Capture the cell that displays the provided text and extract its (X, Y) central coordinate. 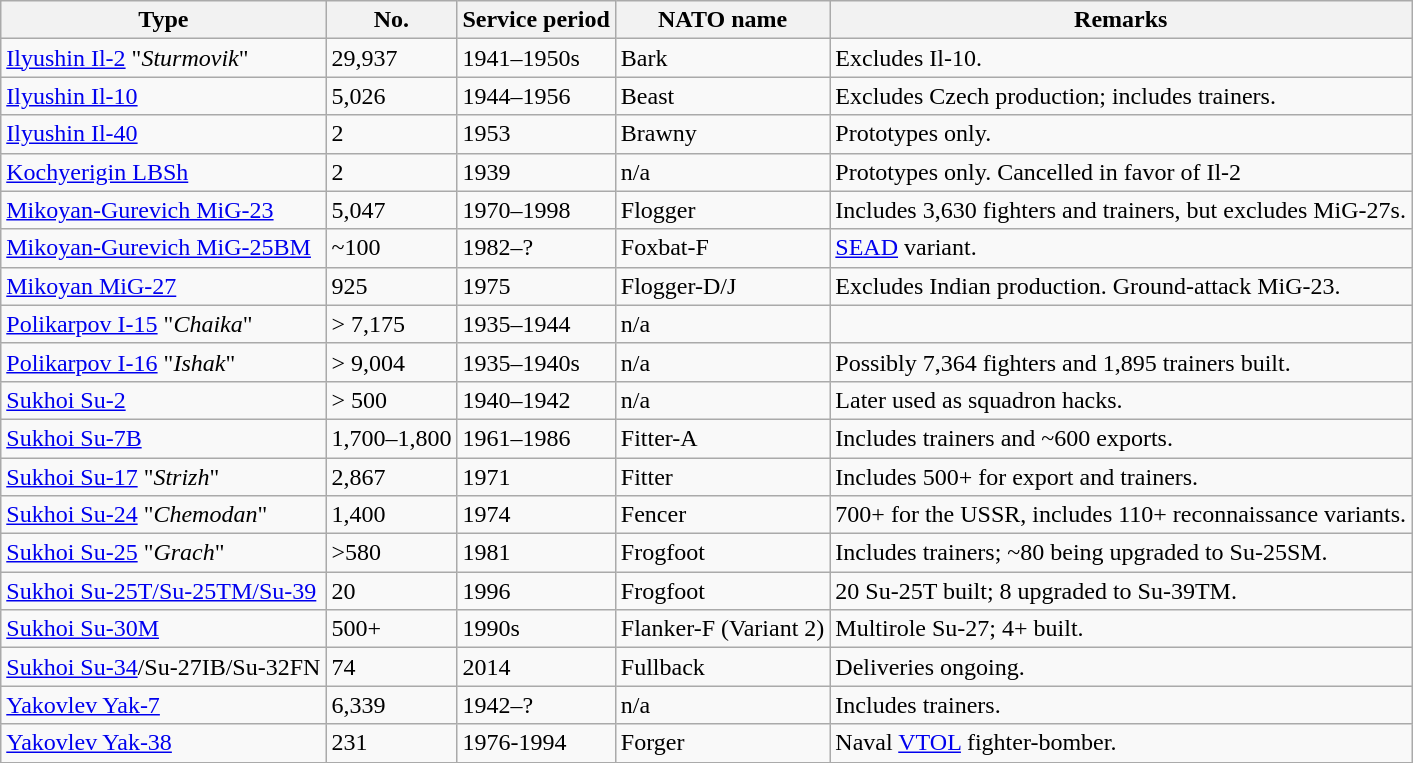
Type (164, 20)
Includes 3,630 fighters and trainers, but excludes MiG-27s. (1121, 210)
Sukhoi Su-24 "Chemodan" (164, 515)
Service period (536, 20)
1976-1994 (536, 743)
1942–? (536, 705)
1941–1950s (536, 58)
Bark (722, 58)
Polikarpov I-15 "Chaika" (164, 324)
1990s (536, 629)
Mikoyan MiG-27 (164, 286)
1,400 (392, 515)
Includes trainers; ~80 being upgraded to Su-25SM. (1121, 553)
Sukhoi Su-25 "Grach" (164, 553)
2,867 (392, 477)
Yakovlev Yak-7 (164, 705)
NATO name (722, 20)
> 500 (392, 400)
Yakovlev Yak-38 (164, 743)
1975 (536, 286)
500+ (392, 629)
Includes trainers and ~600 exports. (1121, 438)
Sukhoi Su-34/Su-27IB/Su-32FN (164, 667)
Sukhoi Su-2 (164, 400)
5,026 (392, 96)
Later used as squadron hacks. (1121, 400)
Excludes Il-10. (1121, 58)
SEAD variant. (1121, 248)
1935–1940s (536, 362)
Multirole Su-27; 4+ built. (1121, 629)
700+ for the USSR, includes 110+ reconnaissance variants. (1121, 515)
1971 (536, 477)
No. (392, 20)
Naval VTOL fighter-bomber. (1121, 743)
Mikoyan-Gurevich MiG-25BM (164, 248)
Fitter-A (722, 438)
925 (392, 286)
5,047 (392, 210)
Fencer (722, 515)
Flogger (722, 210)
Fitter (722, 477)
Ilyushin Il-10 (164, 96)
20 Su-25T built; 8 upgraded to Su-39TM. (1121, 591)
~100 (392, 248)
74 (392, 667)
Flanker-F (Variant 2) (722, 629)
Prototypes only. (1121, 134)
Fullback (722, 667)
1,700–1,800 (392, 438)
1982–? (536, 248)
Includes 500+ for export and trainers. (1121, 477)
1940–1942 (536, 400)
Flogger-D/J (722, 286)
Excludes Indian production. Ground-attack MiG-23. (1121, 286)
Deliveries ongoing. (1121, 667)
Sukhoi Su-30M (164, 629)
Sukhoi Su-7B (164, 438)
Ilyushin Il-40 (164, 134)
> 9,004 (392, 362)
Excludes Czech production; includes trainers. (1121, 96)
Sukhoi Su-25T/Su-25TM/Su-39 (164, 591)
1981 (536, 553)
> 7,175 (392, 324)
Possibly 7,364 fighters and 1,895 trainers built. (1121, 362)
Remarks (1121, 20)
1953 (536, 134)
Foxbat-F (722, 248)
231 (392, 743)
1974 (536, 515)
1944–1956 (536, 96)
Ilyushin Il-2 "Sturmovik" (164, 58)
Beast (722, 96)
1961–1986 (536, 438)
Polikarpov I-16 "Ishak" (164, 362)
29,937 (392, 58)
Mikoyan-Gurevich MiG-23 (164, 210)
Sukhoi Su-17 "Strizh" (164, 477)
Prototypes only. Cancelled in favor of Il-2 (1121, 172)
>580 (392, 553)
1996 (536, 591)
1970–1998 (536, 210)
2014 (536, 667)
Kochyerigin LBSh (164, 172)
1939 (536, 172)
Forger (722, 743)
20 (392, 591)
Includes trainers. (1121, 705)
6,339 (392, 705)
Brawny (722, 134)
1935–1944 (536, 324)
